Output the [x, y] coordinate of the center of the cell containing the given text.  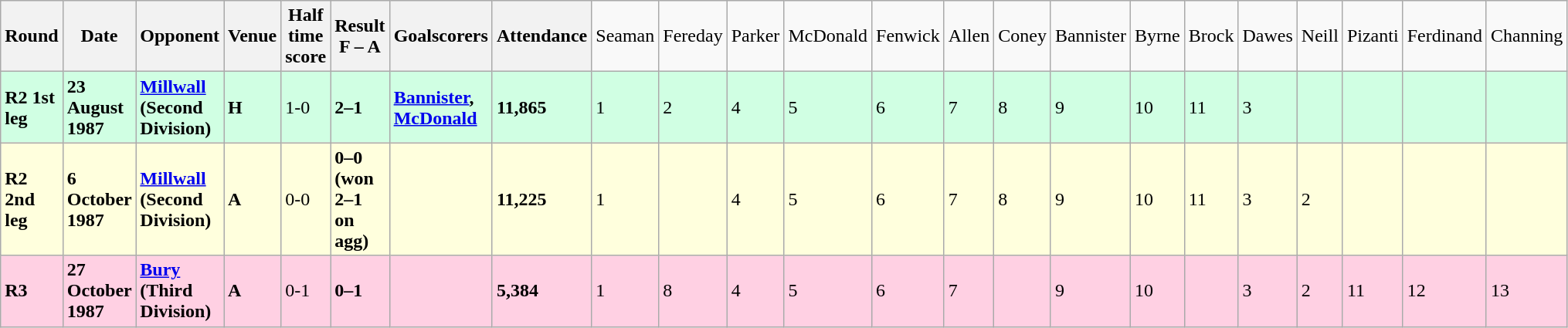
5,384 [541, 291]
ResultF – A [360, 36]
13 [1526, 291]
11,865 [541, 107]
23 August 1987 [99, 107]
6 October 1987 [99, 199]
Seaman [626, 36]
27 October 1987 [99, 291]
Neill [1319, 36]
Bannister, McDonald [440, 107]
0–0 (won 2–1 on agg) [360, 199]
Bury (Third Division) [180, 291]
Byrne [1157, 36]
Parker [755, 36]
Pizanti [1373, 36]
Fenwick [908, 36]
Ferdinand [1444, 36]
R2 1st leg [32, 107]
Attendance [541, 36]
2–1 [360, 107]
R2 2nd leg [32, 199]
0-0 [306, 199]
Allen [969, 36]
Fereday [693, 36]
Dawes [1268, 36]
Bannister [1091, 36]
1-0 [306, 107]
H [253, 107]
McDonald [828, 36]
12 [1444, 291]
Half time score [306, 36]
Goalscorers [440, 36]
Channing [1526, 36]
Coney [1023, 36]
11,225 [541, 199]
0–1 [360, 291]
Brock [1211, 36]
Round [32, 36]
Opponent [180, 36]
R3 [32, 291]
Date [99, 36]
Venue [253, 36]
0-1 [306, 291]
